Pinpoint the cell where the given text exists, returning its [x, y] midpoint coordinate. 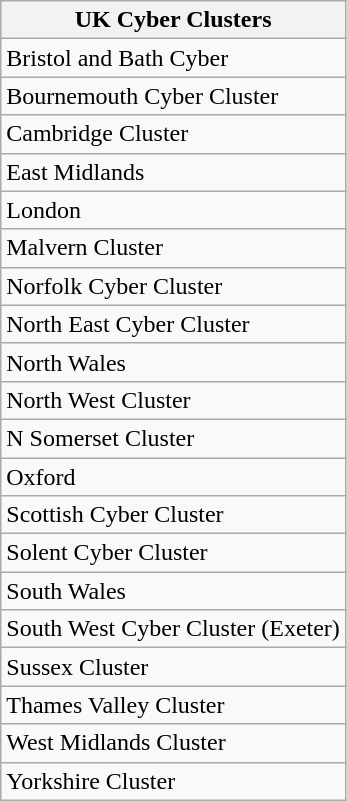
North West Cluster [174, 400]
Scottish Cyber Cluster [174, 515]
Cambridge Cluster [174, 134]
Thames Valley Cluster [174, 705]
West Midlands Cluster [174, 743]
Bristol and Bath Cyber [174, 58]
UK Cyber Clusters [174, 20]
North Wales [174, 362]
London [174, 210]
N Somerset Cluster [174, 438]
East Midlands [174, 172]
Norfolk Cyber Cluster [174, 286]
South West Cyber Cluster (Exeter) [174, 629]
Yorkshire Cluster [174, 781]
Bournemouth Cyber Cluster [174, 96]
North East Cyber Cluster [174, 324]
South Wales [174, 591]
Sussex Cluster [174, 667]
Malvern Cluster [174, 248]
Solent Cyber Cluster [174, 553]
Oxford [174, 477]
